Extract the (X, Y) coordinate from the center of the cell holding the provided text.  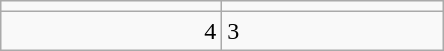
4 (112, 31)
3 (332, 31)
